Search for the cell housing the specified text and yield its [X, Y] center coordinate. 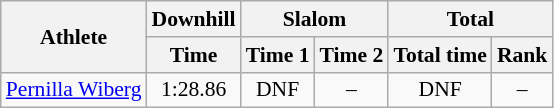
Total time [440, 55]
1:28.86 [194, 90]
Slalom [315, 19]
Rank [522, 55]
Time 1 [278, 55]
Time [194, 55]
Athlete [74, 36]
Time 2 [352, 55]
Pernilla Wiberg [74, 90]
Downhill [194, 19]
Total [470, 19]
